Pinpoint the cell where the given text exists, returning its [x, y] midpoint coordinate. 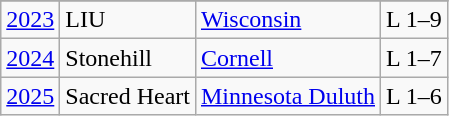
LIU [128, 20]
L 1–6 [414, 96]
2024 [30, 58]
Sacred Heart [128, 96]
Minnesota Duluth [288, 96]
Wisconsin [288, 20]
2023 [30, 20]
Stonehill [128, 58]
2025 [30, 96]
L 1–9 [414, 20]
Cornell [288, 58]
L 1–7 [414, 58]
